Return [X, Y] of the center of cell containing provided text 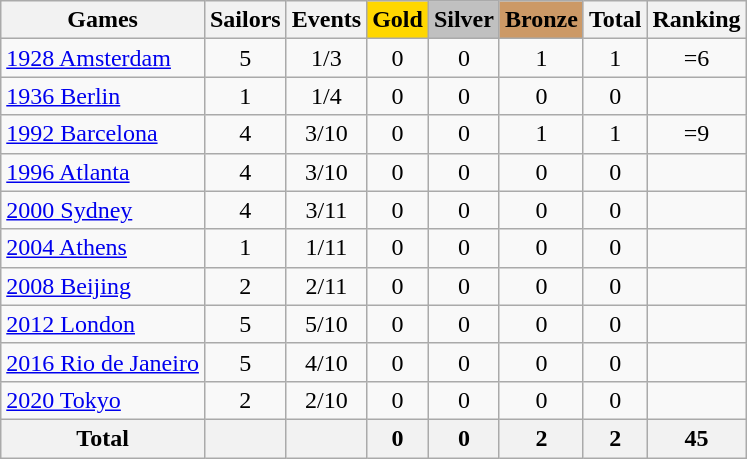
2012 London [103, 324]
2000 Sydney [103, 210]
=9 [696, 134]
1/11 [326, 248]
Events [326, 20]
1936 Berlin [103, 96]
Silver [464, 20]
=6 [696, 58]
Gold [398, 20]
1996 Atlanta [103, 172]
1992 Barcelona [103, 134]
3/11 [326, 210]
Ranking [696, 20]
Sailors [245, 20]
5/10 [326, 324]
2/10 [326, 400]
Bronze [541, 20]
4/10 [326, 362]
2004 Athens [103, 248]
45 [696, 438]
2/11 [326, 286]
1/4 [326, 96]
2020 Tokyo [103, 400]
2016 Rio de Janeiro [103, 362]
2008 Beijing [103, 286]
Games [103, 20]
1/3 [326, 58]
1928 Amsterdam [103, 58]
